Return the [X, Y] coordinate for the center point of the cell that contains the specified text.  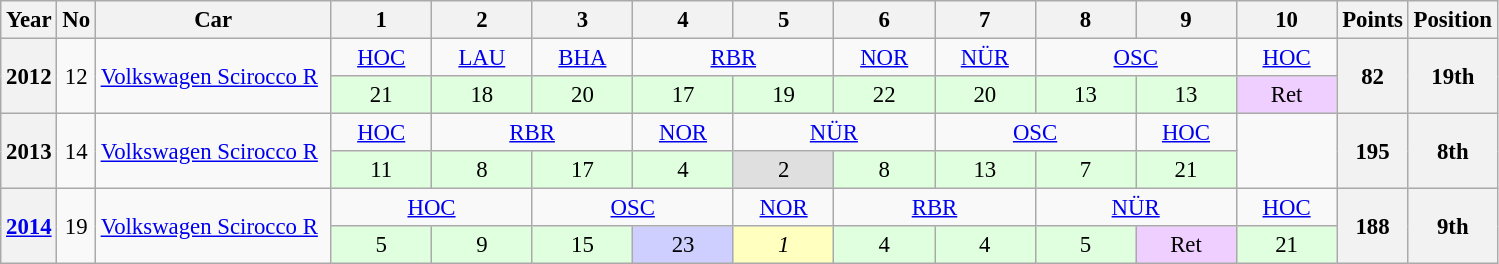
11 [382, 170]
18 [482, 95]
3 [582, 20]
195 [1372, 152]
22 [884, 95]
10 [1286, 20]
Position [1452, 20]
14 [76, 152]
Points [1372, 20]
82 [1372, 76]
No [76, 20]
23 [684, 245]
BHA [582, 58]
188 [1372, 226]
19th [1452, 76]
9th [1452, 226]
8th [1452, 152]
LAU [482, 58]
12 [76, 76]
Car [213, 20]
15 [582, 245]
2014 [29, 226]
2012 [29, 76]
6 [884, 20]
2013 [29, 152]
Year [29, 20]
